Identify which cell holds the provided text, then report its [x, y] central coordinate. 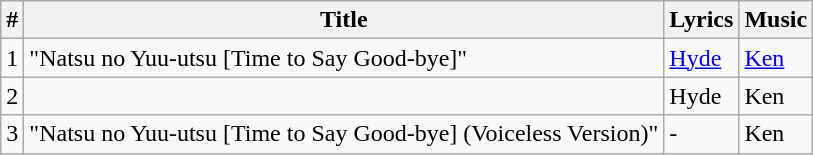
3 [12, 134]
2 [12, 96]
Music [776, 20]
"Natsu no Yuu-utsu [Time to Say Good-bye] (Voiceless Version)" [344, 134]
Lyrics [702, 20]
"Natsu no Yuu-utsu [Time to Say Good-bye]" [344, 58]
‐ [702, 134]
Title [344, 20]
# [12, 20]
1 [12, 58]
